For the text-containing cell, return its midpoint in [X, Y] coordinate format. 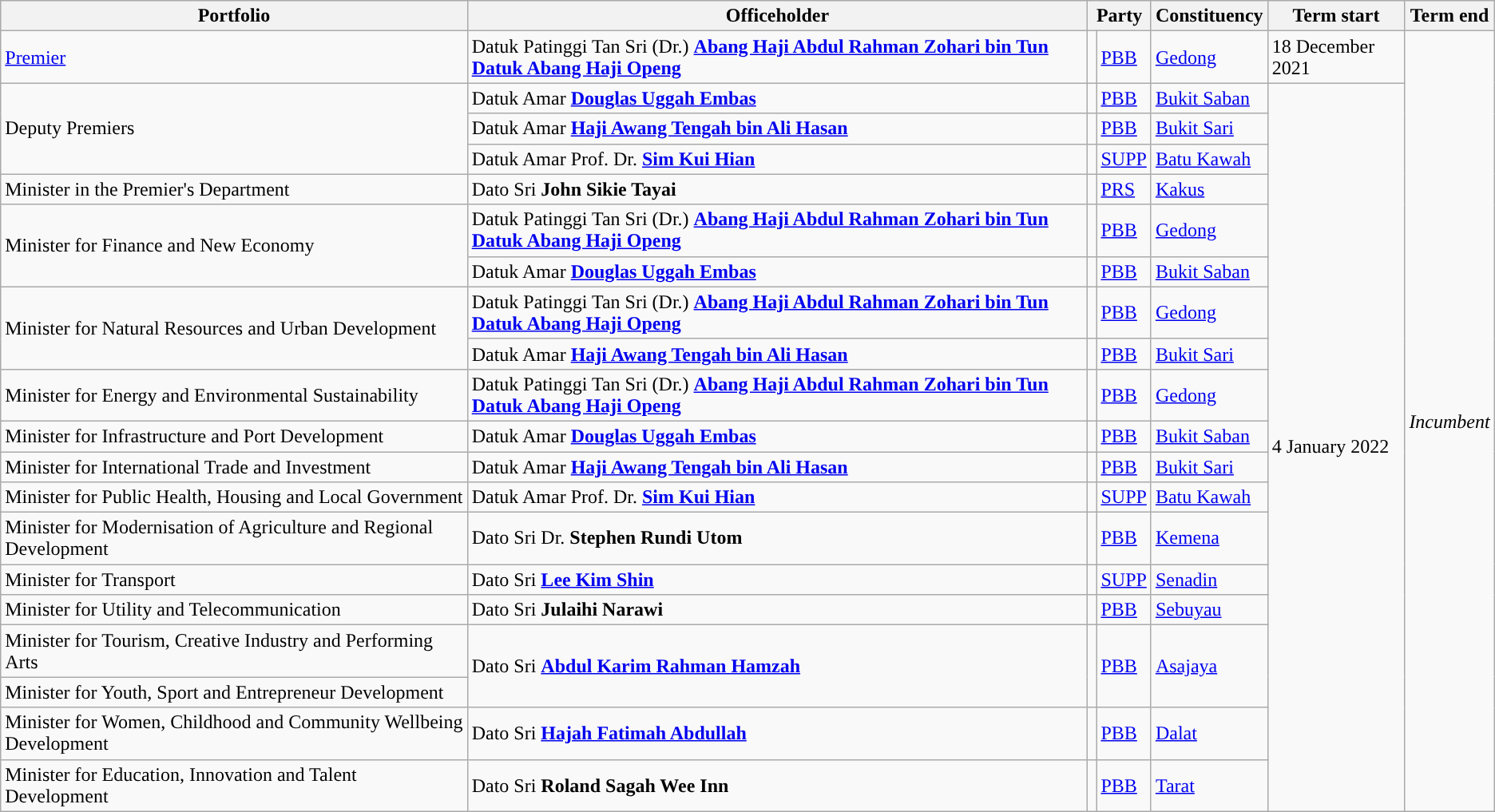
Minister in the Premier's Department [234, 189]
Kemena [1209, 538]
Minister for Transport [234, 580]
Minister for Infrastructure and Port Development [234, 436]
Officeholder [778, 16]
18 December 2021 [1336, 57]
Dato Sri John Sikie Tayai [778, 189]
Dato Sri Hajah Fatimah Abdullah [778, 733]
Dato Sri Julaihi Narawi [778, 610]
Minister for Education, Innovation and Talent Development [234, 786]
Minister for Women, Childhood and Community Wellbeing Development [234, 733]
Portfolio [234, 16]
Minister for Youth, Sport and Entrepreneur Development [234, 692]
Sebuyau [1209, 610]
Dalat [1209, 733]
Constituency [1209, 16]
Term start [1336, 16]
PRS [1124, 189]
Kakus [1209, 189]
Minister for Tourism, Creative Industry and Performing Arts [234, 652]
Minister for International Trade and Investment [234, 467]
Tarat [1209, 786]
Dato Sri Dr. Stephen Rundi Utom [778, 538]
Premier [234, 57]
Senadin [1209, 580]
Minister for Public Health, Housing and Local Government [234, 497]
Deputy Premiers [234, 129]
Minister for Utility and Telecommunication [234, 610]
Minister for Natural Resources and Urban Development [234, 327]
Minister for Energy and Environmental Sustainability [234, 394]
4 January 2022 [1336, 447]
Party [1120, 16]
Minister for Modernisation of Agriculture and Regional Development [234, 538]
Term end [1449, 16]
Asajaya [1209, 666]
Dato Sri Abdul Karim Rahman Hamzah [778, 666]
Incumbent [1449, 422]
Minister for Finance and New Economy [234, 246]
Dato Sri Lee Kim Shin [778, 580]
Dato Sri Roland Sagah Wee Inn [778, 786]
